Output the [x, y] coordinate of the center of the cell containing the given text.  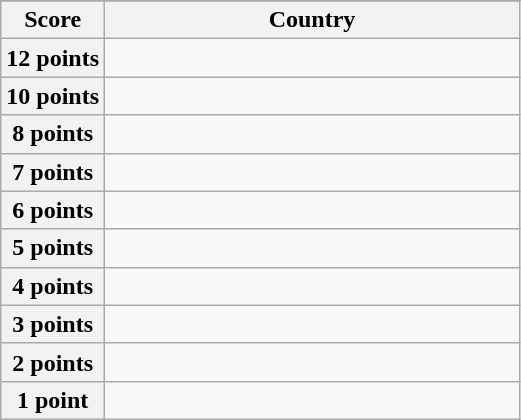
2 points [53, 362]
7 points [53, 172]
6 points [53, 210]
3 points [53, 324]
Score [53, 20]
8 points [53, 134]
Country [312, 20]
1 point [53, 400]
10 points [53, 96]
5 points [53, 248]
4 points [53, 286]
12 points [53, 58]
